Locate the cell with the specified text and output its (x, y) center coordinate. 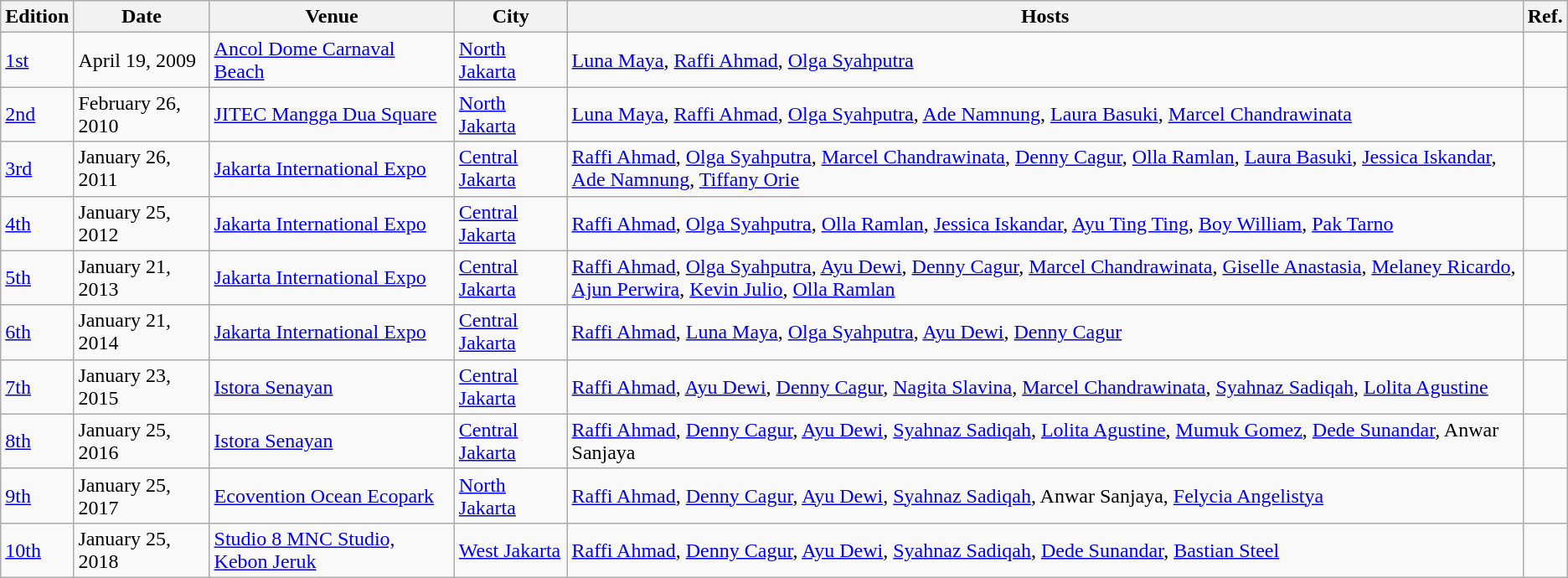
Raffi Ahmad, Olga Syahputra, Marcel Chandrawinata, Denny Cagur, Olla Ramlan, Laura Basuki, Jessica Iskandar, Ade Namnung, Tiffany Orie (1045, 169)
1st (37, 60)
January 25, 2012 (142, 223)
8th (37, 441)
Raffi Ahmad, Olga Syahputra, Olla Ramlan, Jessica Iskandar, Ayu Ting Ting, Boy William, Pak Tarno (1045, 223)
3rd (37, 169)
Raffi Ahmad, Ayu Dewi, Denny Cagur, Nagita Slavina, Marcel Chandrawinata, Syahnaz Sadiqah, Lolita Agustine (1045, 387)
January 25, 2017 (142, 496)
JITEC Mangga Dua Square (332, 114)
Date (142, 17)
January 21, 2013 (142, 278)
Raffi Ahmad, Denny Cagur, Ayu Dewi, Syahnaz Sadiqah, Anwar Sanjaya, Felycia Angelistya (1045, 496)
Ancol Dome Carnaval Beach (332, 60)
City (511, 17)
5th (37, 278)
Studio 8 MNC Studio, Kebon Jeruk (332, 550)
April 19, 2009 (142, 60)
Venue (332, 17)
West Jakarta (511, 550)
Raffi Ahmad, Denny Cagur, Ayu Dewi, Syahnaz Sadiqah, Lolita Agustine, Mumuk Gomez, Dede Sunandar, Anwar Sanjaya (1045, 441)
Ref. (1545, 17)
Raffi Ahmad, Denny Cagur, Ayu Dewi, Syahnaz Sadiqah, Dede Sunandar, Bastian Steel (1045, 550)
9th (37, 496)
January 23, 2015 (142, 387)
January 25, 2018 (142, 550)
6th (37, 332)
February 26, 2010 (142, 114)
January 25, 2016 (142, 441)
January 26, 2011 (142, 169)
Edition (37, 17)
Luna Maya, Raffi Ahmad, Olga Syahputra (1045, 60)
2nd (37, 114)
Hosts (1045, 17)
Luna Maya, Raffi Ahmad, Olga Syahputra, Ade Namnung, Laura Basuki, Marcel Chandrawinata (1045, 114)
10th (37, 550)
7th (37, 387)
January 21, 2014 (142, 332)
Ecovention Ocean Ecopark (332, 496)
4th (37, 223)
Raffi Ahmad, Luna Maya, Olga Syahputra, Ayu Dewi, Denny Cagur (1045, 332)
Raffi Ahmad, Olga Syahputra, Ayu Dewi, Denny Cagur, Marcel Chandrawinata, Giselle Anastasia, Melaney Ricardo, Ajun Perwira, Kevin Julio, Olla Ramlan (1045, 278)
